Identify which cell holds the provided text, then report its [x, y] central coordinate. 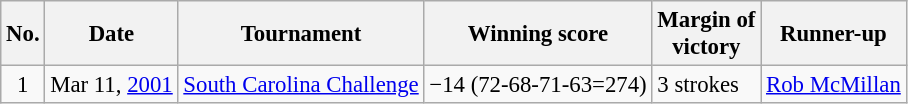
South Carolina Challenge [301, 85]
−14 (72-68-71-63=274) [538, 85]
Rob McMillan [834, 85]
1 [23, 85]
Margin ofvictory [706, 34]
Runner-up [834, 34]
Tournament [301, 34]
Date [112, 34]
3 strokes [706, 85]
Winning score [538, 34]
Mar 11, 2001 [112, 85]
No. [23, 34]
